Determine the (X, Y) coordinate at the center of the cell enclosing the given text.  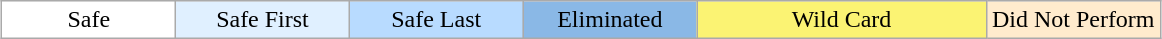
Did Not Perform (1073, 20)
Eliminated (610, 20)
Safe Last (436, 20)
Wild Card (842, 20)
Safe First (263, 20)
Safe (89, 20)
